Output the (X, Y) coordinate of the center of the cell containing the given text.  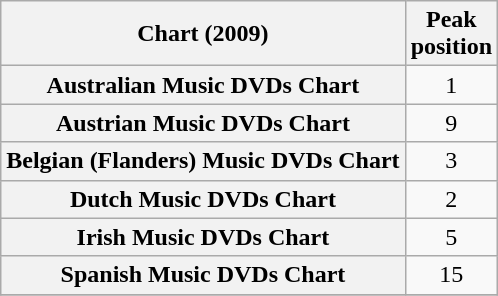
Irish Music DVDs Chart (203, 237)
Spanish Music DVDs Chart (203, 275)
Austrian Music DVDs Chart (203, 123)
Peakposition (451, 34)
Chart (2009) (203, 34)
Dutch Music DVDs Chart (203, 199)
Belgian (Flanders) Music DVDs Chart (203, 161)
2 (451, 199)
15 (451, 275)
5 (451, 237)
1 (451, 85)
3 (451, 161)
9 (451, 123)
Australian Music DVDs Chart (203, 85)
